Identify which cell holds the provided text, then report its [x, y] central coordinate. 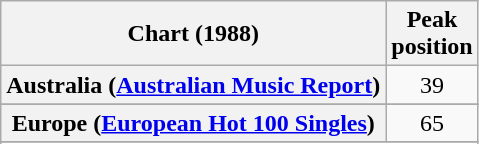
Australia (Australian Music Report) [194, 85]
39 [432, 85]
65 [432, 123]
Europe (European Hot 100 Singles) [194, 123]
Chart (1988) [194, 34]
Peakposition [432, 34]
